Find where the given text appears and provide that cell's center as (X, Y) coordinate. 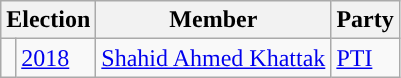
2018 (56, 58)
Shahid Ahmed Khattak (214, 58)
Member (214, 20)
Party (365, 20)
PTI (365, 58)
Election (48, 20)
